Pinpoint the cell where the given text exists, returning its [x, y] midpoint coordinate. 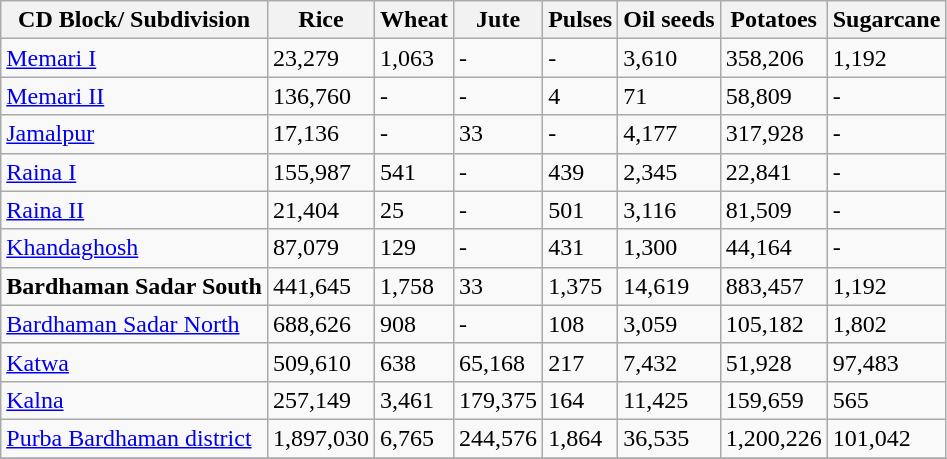
3,116 [669, 210]
638 [414, 362]
Jute [498, 20]
6,765 [414, 438]
Oil seeds [669, 20]
Katwa [134, 362]
501 [580, 210]
97,483 [886, 362]
17,136 [320, 134]
908 [414, 324]
1,758 [414, 286]
25 [414, 210]
1,375 [580, 286]
509,610 [320, 362]
2,345 [669, 172]
244,576 [498, 438]
Purba Bardhaman district [134, 438]
Raina I [134, 172]
358,206 [774, 58]
Pulses [580, 20]
CD Block/ Subdivision [134, 20]
14,619 [669, 286]
1,864 [580, 438]
3,610 [669, 58]
87,079 [320, 248]
541 [414, 172]
Rice [320, 20]
Jamalpur [134, 134]
23,279 [320, 58]
257,149 [320, 400]
Memari II [134, 96]
7,432 [669, 362]
101,042 [886, 438]
217 [580, 362]
Raina II [134, 210]
1,897,030 [320, 438]
65,168 [498, 362]
21,404 [320, 210]
441,645 [320, 286]
317,928 [774, 134]
108 [580, 324]
81,509 [774, 210]
36,535 [669, 438]
3,461 [414, 400]
Potatoes [774, 20]
Wheat [414, 20]
Bardhaman Sadar North [134, 324]
439 [580, 172]
Khandaghosh [134, 248]
22,841 [774, 172]
Sugarcane [886, 20]
565 [886, 400]
4,177 [669, 134]
4 [580, 96]
431 [580, 248]
1,200,226 [774, 438]
11,425 [669, 400]
58,809 [774, 96]
71 [669, 96]
3,059 [669, 324]
179,375 [498, 400]
1,802 [886, 324]
Kalna [134, 400]
688,626 [320, 324]
51,928 [774, 362]
159,659 [774, 400]
105,182 [774, 324]
1,063 [414, 58]
883,457 [774, 286]
Bardhaman Sadar South [134, 286]
164 [580, 400]
129 [414, 248]
44,164 [774, 248]
Memari I [134, 58]
1,300 [669, 248]
136,760 [320, 96]
155,987 [320, 172]
